Scan for the cell matching the given text and deliver its (X, Y) coordinate at center. 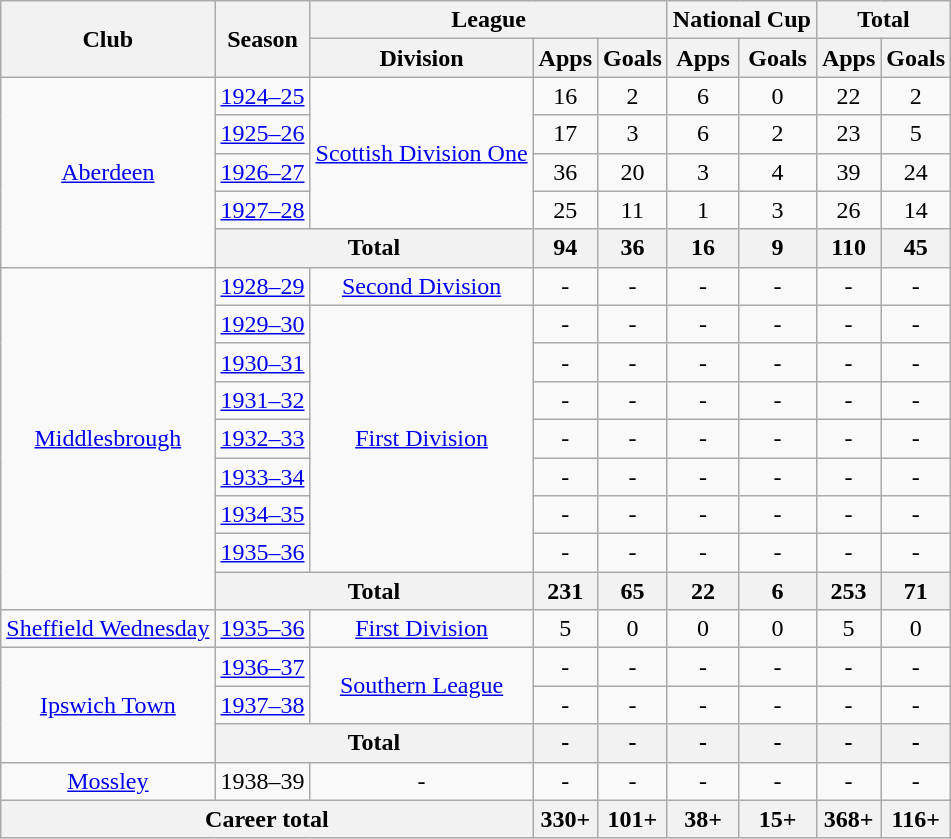
231 (565, 591)
1938–39 (262, 781)
11 (633, 210)
368+ (848, 819)
National Cup (742, 20)
1928–29 (262, 286)
101+ (633, 819)
116+ (916, 819)
1930–31 (262, 362)
1937–38 (262, 705)
14 (916, 210)
Season (262, 39)
1927–28 (262, 210)
65 (633, 591)
110 (848, 248)
Scottish Division One (422, 153)
38+ (703, 819)
Club (108, 39)
1 (703, 210)
45 (916, 248)
25 (565, 210)
Middlesbrough (108, 438)
1925–26 (262, 134)
15+ (778, 819)
Career total (267, 819)
94 (565, 248)
1934–35 (262, 515)
Ipswich Town (108, 705)
24 (916, 172)
26 (848, 210)
Sheffield Wednesday (108, 629)
71 (916, 591)
1936–37 (262, 667)
4 (778, 172)
Mossley (108, 781)
Aberdeen (108, 172)
253 (848, 591)
23 (848, 134)
39 (848, 172)
Southern League (422, 686)
1932–33 (262, 438)
17 (565, 134)
330+ (565, 819)
Division (422, 58)
9 (778, 248)
1926–27 (262, 172)
1933–34 (262, 477)
1931–32 (262, 400)
Second Division (422, 286)
20 (633, 172)
League (488, 20)
1929–30 (262, 324)
1924–25 (262, 96)
